Scan for the cell matching the given text and deliver its (x, y) coordinate at center. 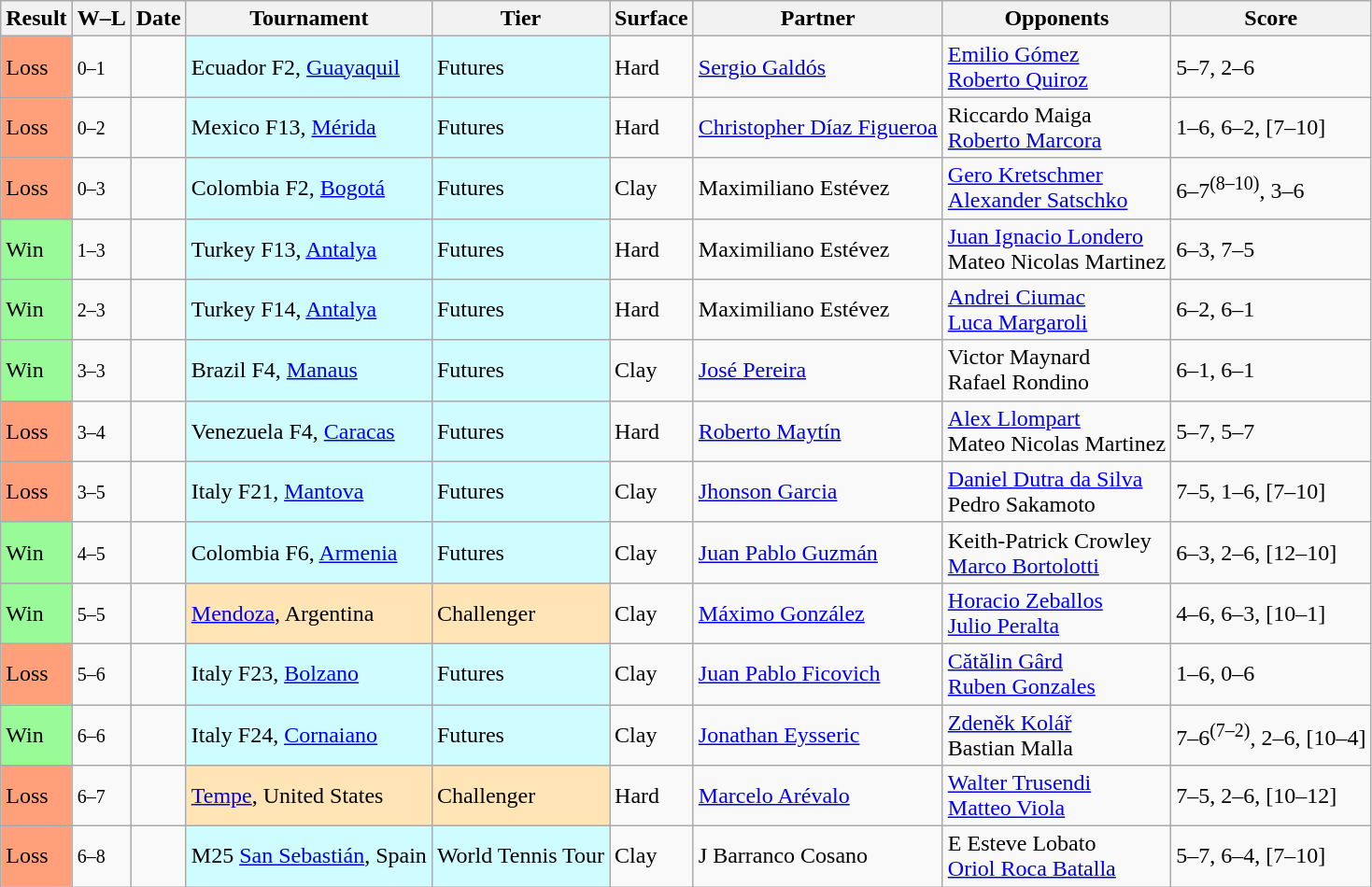
José Pereira (818, 370)
1–3 (101, 248)
Cătălin Gârd Ruben Gonzales (1056, 674)
Italy F23, Bolzano (308, 674)
5–5 (101, 612)
World Tennis Tour (520, 857)
3–3 (101, 370)
Juan Pablo Ficovich (818, 674)
W–L (101, 19)
Jhonson Garcia (818, 491)
Marcelo Arévalo (818, 795)
Colombia F6, Armenia (308, 553)
Tournament (308, 19)
Victor Maynard Rafael Rondino (1056, 370)
5–7, 6–4, [7–10] (1271, 857)
3–4 (101, 431)
Italy F21, Mantova (308, 491)
Keith-Patrick Crowley Marco Bortolotti (1056, 553)
1–6, 0–6 (1271, 674)
Tier (520, 19)
Juan Pablo Guzmán (818, 553)
Sergio Galdós (818, 67)
7–5, 1–6, [7–10] (1271, 491)
0–2 (101, 127)
Mendoza, Argentina (308, 612)
Jonathan Eysseric (818, 734)
6–7 (101, 795)
4–6, 6–3, [10–1] (1271, 612)
Tempe, United States (308, 795)
Mexico F13, Mérida (308, 127)
Zdeněk Kolář Bastian Malla (1056, 734)
6–3, 7–5 (1271, 248)
Horacio Zeballos Julio Peralta (1056, 612)
Turkey F14, Antalya (308, 310)
1–6, 6–2, [7–10] (1271, 127)
Result (36, 19)
5–7, 2–6 (1271, 67)
6–1, 6–1 (1271, 370)
Partner (818, 19)
Roberto Maytín (818, 431)
2–3 (101, 310)
0–1 (101, 67)
Italy F24, Cornaiano (308, 734)
Date (159, 19)
Alex Llompart Mateo Nicolas Martinez (1056, 431)
Riccardo Maiga Roberto Marcora (1056, 127)
Gero Kretschmer Alexander Satschko (1056, 189)
6–3, 2–6, [12–10] (1271, 553)
6–8 (101, 857)
Ecuador F2, Guayaquil (308, 67)
Surface (652, 19)
Christopher Díaz Figueroa (818, 127)
Venezuela F4, Caracas (308, 431)
Score (1271, 19)
Walter Trusendi Matteo Viola (1056, 795)
0–3 (101, 189)
5–6 (101, 674)
Máximo González (818, 612)
Daniel Dutra da Silva Pedro Sakamoto (1056, 491)
7–6(7–2), 2–6, [10–4] (1271, 734)
J Barranco Cosano (818, 857)
E Esteve Lobato Oriol Roca Batalla (1056, 857)
Juan Ignacio Londero Mateo Nicolas Martinez (1056, 248)
6–2, 6–1 (1271, 310)
Brazil F4, Manaus (308, 370)
3–5 (101, 491)
M25 San Sebastián, Spain (308, 857)
Colombia F2, Bogotá (308, 189)
6–7(8–10), 3–6 (1271, 189)
Andrei Ciumac Luca Margaroli (1056, 310)
7–5, 2–6, [10–12] (1271, 795)
4–5 (101, 553)
Emilio Gómez Roberto Quiroz (1056, 67)
Turkey F13, Antalya (308, 248)
5–7, 5–7 (1271, 431)
Opponents (1056, 19)
6–6 (101, 734)
